Detect which cell encompasses the target text, then output its [X, Y] center coordinate. 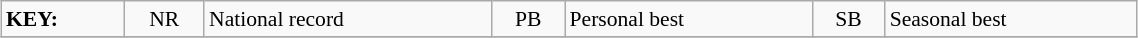
Seasonal best [1011, 19]
SB [848, 19]
PB [528, 19]
NR [164, 19]
National record [348, 19]
KEY: [62, 19]
Personal best [689, 19]
